Capture the cell that displays the provided text and extract its [X, Y] central coordinate. 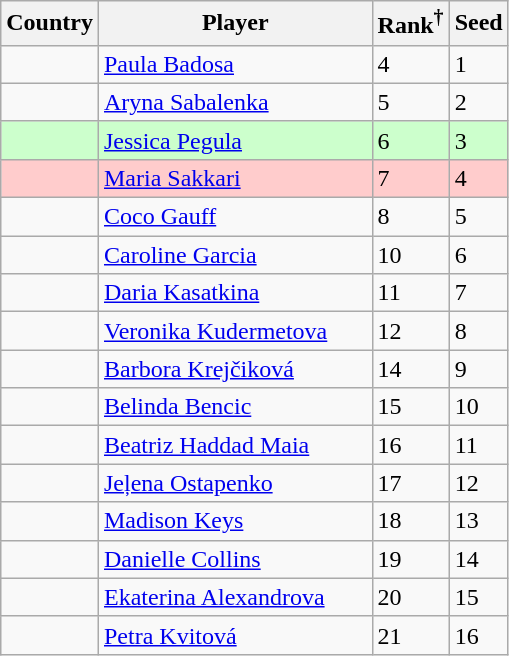
18 [410, 521]
Veronika Kudermetova [235, 331]
3 [478, 140]
Danielle Collins [235, 559]
Jeļena Ostapenko [235, 483]
Aryna Sabalenka [235, 102]
Seed [478, 24]
21 [410, 635]
Rank† [410, 24]
19 [410, 559]
Belinda Bencic [235, 407]
Barbora Krejčiková [235, 369]
2 [478, 102]
13 [478, 521]
17 [410, 483]
Daria Kasatkina [235, 293]
Petra Kvitová [235, 635]
Jessica Pegula [235, 140]
9 [478, 369]
Madison Keys [235, 521]
Player [235, 24]
Paula Badosa [235, 64]
Country [50, 24]
Ekaterina Alexandrova [235, 597]
Maria Sakkari [235, 178]
Coco Gauff [235, 217]
20 [410, 597]
Caroline Garcia [235, 255]
1 [478, 64]
Beatriz Haddad Maia [235, 445]
